Determine the [x, y] coordinate at the center of the cell enclosing the given text.  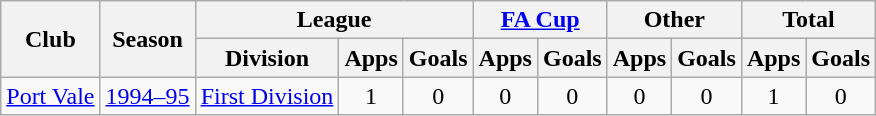
Season [148, 39]
League [334, 20]
1994–95 [148, 96]
Port Vale [50, 96]
Other [674, 20]
Club [50, 39]
FA Cup [540, 20]
Total [808, 20]
First Division [267, 96]
Division [267, 58]
